Find where the given text appears and provide that cell's center as [X, Y] coordinate. 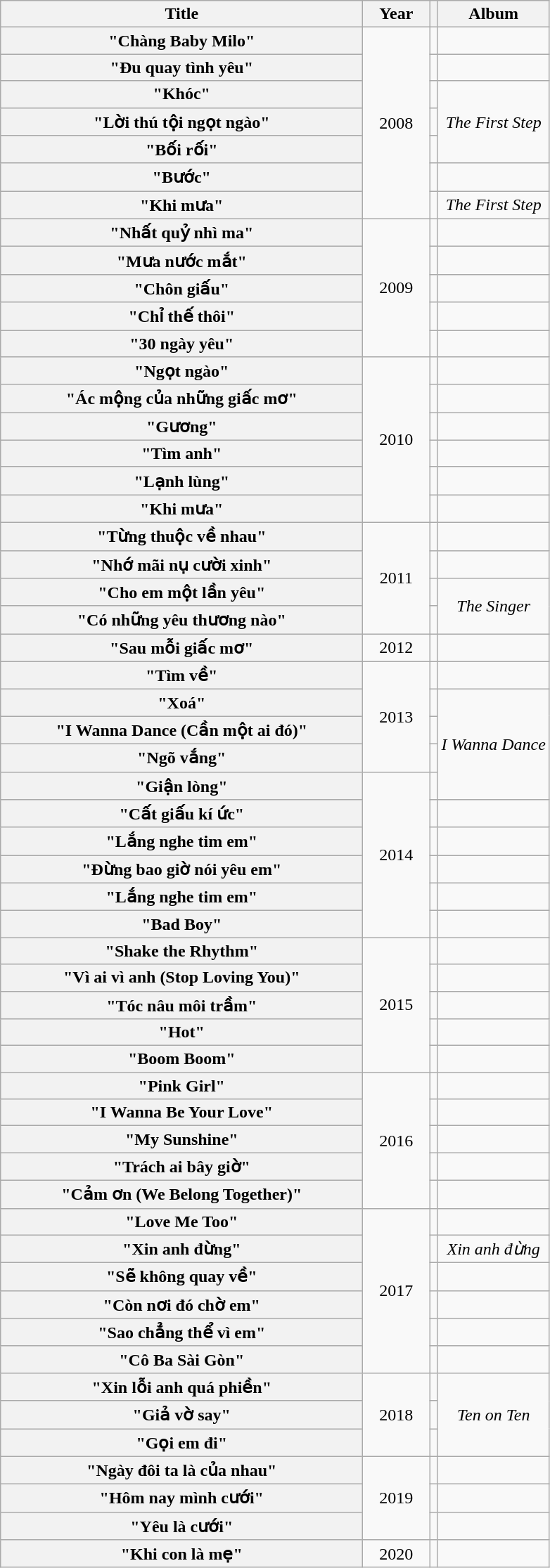
"Sao chẳng thể vì em" [181, 1333]
2013 [397, 717]
2012 [397, 648]
"Chôn giấu" [181, 288]
"Xoá" [181, 703]
"Tóc nâu môi trầm" [181, 1005]
"Bước" [181, 177]
"Trách ai bây giờ" [181, 1167]
Title [181, 14]
"I Wanna Be Your Love" [181, 1113]
"Chàng Baby Milo" [181, 41]
"Hot" [181, 1032]
"30 ngày yêu" [181, 344]
2015 [397, 1005]
"My Sunshine" [181, 1139]
"Có những yêu thương nào" [181, 620]
"Nhất quỷ nhì ma" [181, 233]
Year [397, 14]
"Cất giấu kí ức" [181, 814]
Album [494, 14]
"Ngõ vắng" [181, 758]
"Khi con là mẹ" [181, 1554]
"Cô Ba Sài Gòn" [181, 1359]
"Ác mộng của những giấc mơ" [181, 399]
"I Wanna Dance (Cần một ai đó)" [181, 730]
2017 [397, 1290]
"Lạnh lùng" [181, 481]
"Pink Girl" [181, 1086]
"Lời thú tội ngọt ngào" [181, 122]
"Đừng bao giờ nói yêu em" [181, 869]
"Còn nơi đó chờ em" [181, 1304]
"Shake the Rhythm" [181, 951]
"Cảm ơn (We Belong Together)" [181, 1194]
"Mưa nước mắt" [181, 261]
I Wanna Dance [494, 745]
"Từng thuộc về nhau" [181, 536]
"Đu quay tình yêu" [181, 67]
"Gương" [181, 427]
"Tìm về" [181, 675]
2019 [397, 1498]
"Boom Boom" [181, 1059]
"Cho em một lần yêu" [181, 592]
"Yêu là cưới" [181, 1526]
"Nhớ mãi nụ cười xinh" [181, 564]
Xin anh đừng [494, 1249]
"Tìm anh" [181, 453]
2020 [397, 1554]
"Sẽ không quay về" [181, 1277]
"Khóc" [181, 94]
"Gọi em đi" [181, 1442]
2008 [397, 123]
"Ngọt ngào" [181, 371]
"Giận lòng" [181, 786]
"Xin lỗi anh quá phiền" [181, 1387]
"Giả vờ say" [181, 1415]
"Hôm nay mình cưới" [181, 1498]
"Chỉ thế thôi" [181, 316]
"Bad Boy" [181, 924]
"Love Me Too" [181, 1222]
"Bối rối" [181, 150]
"Ngày đôi ta là của nhau" [181, 1470]
Ten on Ten [494, 1414]
"Xin anh đừng" [181, 1249]
"Vì ai vì anh (Stop Loving You)" [181, 978]
2018 [397, 1414]
2009 [397, 287]
2016 [397, 1140]
2011 [397, 578]
2010 [397, 440]
The Singer [494, 606]
2014 [397, 855]
"Sau mỗi giấc mơ" [181, 648]
